Return the (x, y) coordinate for the center point of the cell that contains the specified text.  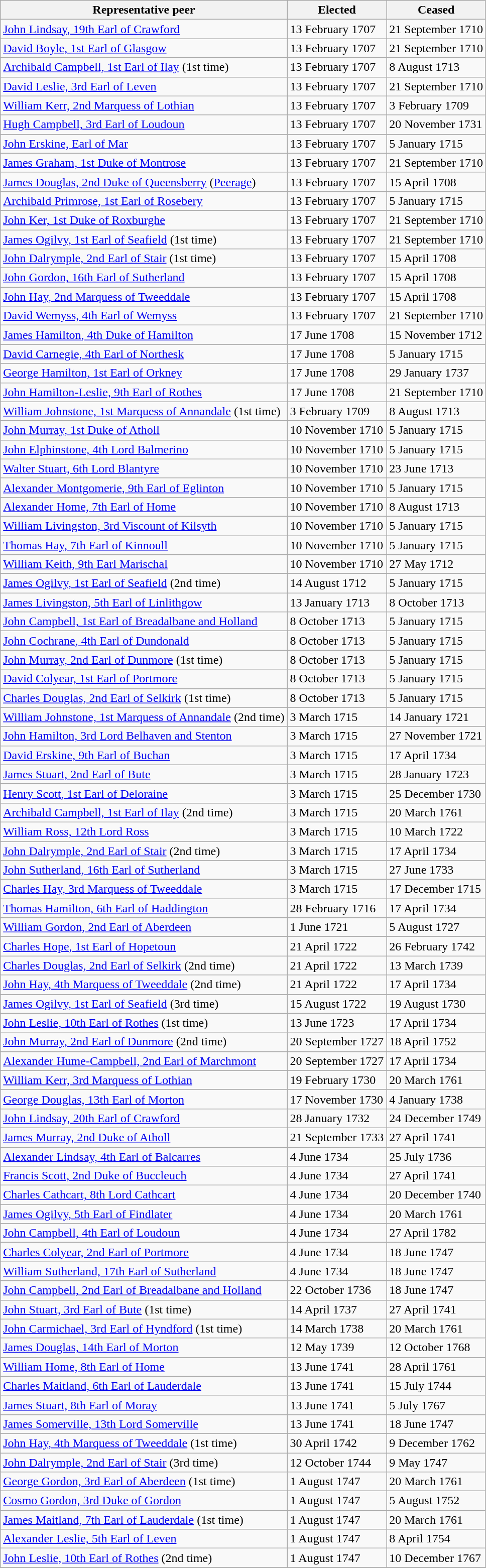
Thomas Hamilton, 6th Earl of Haddington (144, 908)
14 March 1738 (337, 1329)
John Sutherland, 16th Earl of Sutherland (144, 870)
James Stuart, 8th Earl of Moray (144, 1405)
Charles Colyear, 2nd Earl of Portmore (144, 1252)
John Murray, 2nd Earl of Dunmore (2nd time) (144, 1042)
4 January 1738 (436, 1099)
James Murray, 2nd Duke of Atholl (144, 1137)
9 December 1762 (436, 1443)
John Leslie, 10th Earl of Rothes (1st time) (144, 1023)
Francis Scott, 2nd Duke of Buccleuch (144, 1176)
Ceased (436, 10)
27 May 1712 (436, 564)
25 December 1730 (436, 793)
28 January 1732 (337, 1118)
James Ogilvy, 1st Earl of Seafield (1st time) (144, 239)
Charles Hope, 1st Earl of Hopetoun (144, 946)
12 October 1768 (436, 1348)
Elected (337, 10)
James Hamilton, 4th Duke of Hamilton (144, 335)
John Carmichael, 3rd Earl of Hyndford (1st time) (144, 1329)
James Ogilvy, 1st Earl of Seafield (3rd time) (144, 1004)
9 May 1747 (436, 1463)
William Home, 8th Earl of Home (144, 1367)
John Ker, 1st Duke of Roxburghe (144, 220)
27 April 1782 (436, 1233)
14 August 1712 (337, 583)
27 June 1733 (436, 870)
James Stuart, 2nd Earl of Bute (144, 774)
14 January 1721 (436, 717)
John Hay, 4th Marquess of Tweeddale (1st time) (144, 1443)
Charles Maitland, 6th Earl of Lauderdale (144, 1386)
Thomas Hay, 7th Earl of Kinnoull (144, 545)
John Erskine, Earl of Mar (144, 144)
John Elphinstone, 4th Lord Balmerino (144, 449)
18 April 1752 (436, 1042)
8 April 1754 (436, 1539)
George Hamilton, 1st Earl of Orkney (144, 373)
David Boyle, 1st Earl of Glasgow (144, 48)
5 August 1752 (436, 1501)
30 April 1742 (337, 1443)
25 July 1736 (436, 1156)
John Gordon, 16th Earl of Sutherland (144, 278)
Archibald Campbell, 1st Earl of Ilay (1st time) (144, 67)
15 July 1744 (436, 1386)
Alexander Hume-Campbell, 2nd Earl of Marchmont (144, 1061)
James Graham, 1st Duke of Montrose (144, 163)
James Livingston, 5th Earl of Linlithgow (144, 602)
15 November 1712 (436, 335)
26 February 1742 (436, 946)
Archibald Campbell, 1st Earl of Ilay (2nd time) (144, 812)
22 October 1736 (337, 1290)
10 December 1767 (436, 1558)
Charles Cathcart, 8th Lord Cathcart (144, 1195)
William Gordon, 2nd Earl of Aberdeen (144, 927)
19 February 1730 (337, 1080)
John Cochrane, 4th Earl of Dundonald (144, 641)
21 September 1733 (337, 1137)
19 August 1730 (436, 1004)
William Kerr, 3rd Marquess of Lothian (144, 1080)
George Gordon, 3rd Earl of Aberdeen (1st time) (144, 1482)
24 December 1749 (436, 1118)
William Kerr, 2nd Marquess of Lothian (144, 105)
John Hay, 2nd Marquess of Tweeddale (144, 297)
John Murray, 1st Duke of Atholl (144, 430)
Representative peer (144, 10)
James Douglas, 2nd Duke of Queensberry (Peerage) (144, 182)
James Douglas, 14th Earl of Morton (144, 1348)
27 November 1721 (436, 736)
17 November 1730 (337, 1099)
13 June 1723 (337, 1023)
23 June 1713 (436, 468)
20 November 1731 (436, 125)
13 January 1713 (337, 602)
17 December 1715 (436, 889)
Hugh Campbell, 3rd Earl of Loudoun (144, 125)
28 February 1716 (337, 908)
10 March 1722 (436, 831)
14 April 1737 (337, 1309)
William Johnstone, 1st Marquess of Annandale (2nd time) (144, 717)
John Dalrymple, 2nd Earl of Stair (3rd time) (144, 1463)
John Leslie, 10th Earl of Rothes (2nd time) (144, 1558)
William Sutherland, 17th Earl of Sutherland (144, 1271)
David Colyear, 1st Earl of Portmore (144, 679)
1 June 1721 (337, 927)
Archibald Primrose, 1st Earl of Rosebery (144, 201)
Alexander Leslie, 5th Earl of Leven (144, 1539)
Alexander Home, 7th Earl of Home (144, 507)
15 August 1722 (337, 1004)
John Hamilton, 3rd Lord Belhaven and Stenton (144, 736)
Alexander Montgomerie, 9th Earl of Eglinton (144, 488)
David Carnegie, 4th Earl of Northesk (144, 354)
William Johnstone, 1st Marquess of Annandale (1st time) (144, 411)
David Leslie, 3rd Earl of Leven (144, 86)
John Stuart, 3rd Earl of Bute (1st time) (144, 1309)
John Campbell, 4th Earl of Loudoun (144, 1233)
28 April 1761 (436, 1367)
28 January 1723 (436, 774)
Charles Hay, 3rd Marquess of Tweeddale (144, 889)
12 October 1744 (337, 1463)
Charles Douglas, 2nd Earl of Selkirk (1st time) (144, 698)
John Dalrymple, 2nd Earl of Stair (2nd time) (144, 851)
James Maitland, 7th Earl of Lauderdale (1st time) (144, 1520)
William Ross, 12th Lord Ross (144, 831)
Alexander Lindsay, 4th Earl of Balcarres (144, 1156)
David Wemyss, 4th Earl of Wemyss (144, 316)
David Erskine, 9th Earl of Buchan (144, 755)
Walter Stuart, 6th Lord Blantyre (144, 468)
William Keith, 9th Earl Marischal (144, 564)
James Ogilvy, 5th Earl of Findlater (144, 1214)
James Ogilvy, 1st Earl of Seafield (2nd time) (144, 583)
John Hamilton-Leslie, 9th Earl of Rothes (144, 392)
John Lindsay, 19th Earl of Crawford (144, 29)
John Lindsay, 20th Earl of Crawford (144, 1118)
12 May 1739 (337, 1348)
5 August 1727 (436, 927)
20 December 1740 (436, 1195)
Henry Scott, 1st Earl of Deloraine (144, 793)
29 January 1737 (436, 373)
William Livingston, 3rd Viscount of Kilsyth (144, 526)
John Campbell, 2nd Earl of Breadalbane and Holland (144, 1290)
John Hay, 4th Marquess of Tweeddale (2nd time) (144, 985)
Charles Douglas, 2nd Earl of Selkirk (2nd time) (144, 966)
13 March 1739 (436, 966)
James Somerville, 13th Lord Somerville (144, 1424)
5 July 1767 (436, 1405)
John Campbell, 1st Earl of Breadalbane and Holland (144, 622)
John Murray, 2nd Earl of Dunmore (1st time) (144, 660)
Cosmo Gordon, 3rd Duke of Gordon (144, 1501)
John Dalrymple, 2nd Earl of Stair (1st time) (144, 259)
George Douglas, 13th Earl of Morton (144, 1099)
